Scan for the cell matching the given text and deliver its (x, y) coordinate at center. 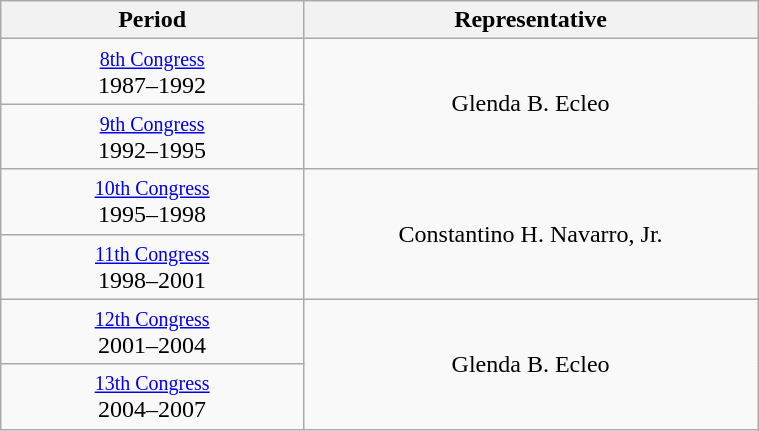
Representative (530, 20)
8th Congress1987–1992 (152, 72)
13th Congress2004–2007 (152, 396)
11th Congress1998–2001 (152, 266)
Period (152, 20)
10th Congress1995–1998 (152, 202)
12th Congress2001–2004 (152, 332)
9th Congress1992–1995 (152, 136)
Constantino H. Navarro, Jr. (530, 234)
